Find where the given text appears and provide that cell's center as [X, Y] coordinate. 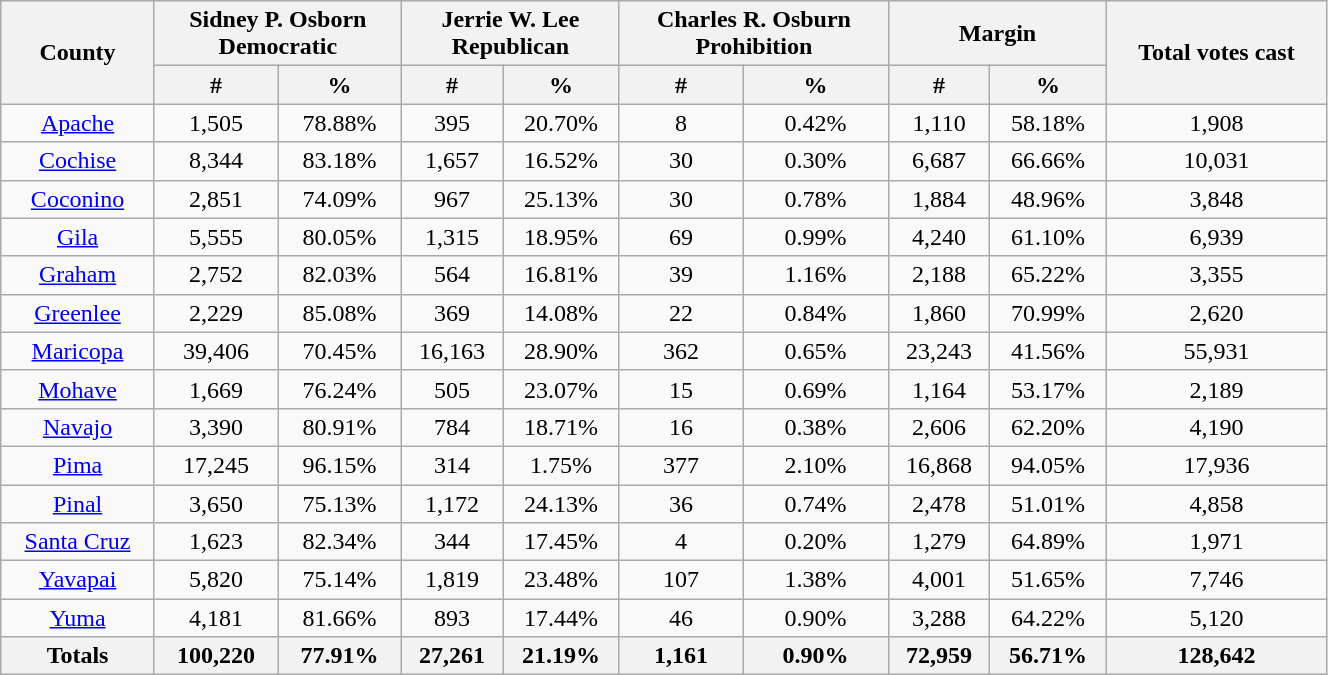
Greenlee [78, 313]
5,555 [216, 237]
1,505 [216, 123]
82.03% [340, 275]
75.13% [340, 503]
0.20% [816, 542]
94.05% [1048, 465]
96.15% [340, 465]
82.34% [340, 542]
344 [452, 542]
1.75% [560, 465]
Pinal [78, 503]
76.24% [340, 389]
395 [452, 123]
377 [680, 465]
Yavapai [78, 580]
Sidney P. OsbornDemocratic [278, 34]
41.56% [1048, 351]
0.74% [816, 503]
100,220 [216, 656]
2,478 [940, 503]
24.13% [560, 503]
1,315 [452, 237]
16,868 [940, 465]
8,344 [216, 161]
Mohave [78, 389]
Margin [998, 34]
1,657 [452, 161]
70.45% [340, 351]
51.65% [1048, 580]
Cochise [78, 161]
58.18% [1048, 123]
505 [452, 389]
16 [680, 427]
39,406 [216, 351]
564 [452, 275]
1,908 [1217, 123]
39 [680, 275]
1.38% [816, 580]
4,240 [940, 237]
46 [680, 618]
4 [680, 542]
County [78, 52]
2,188 [940, 275]
70.99% [1048, 313]
3,355 [1217, 275]
51.01% [1048, 503]
66.66% [1048, 161]
6,687 [940, 161]
48.96% [1048, 199]
23,243 [940, 351]
78.88% [340, 123]
18.95% [560, 237]
61.10% [1048, 237]
5,120 [1217, 618]
128,642 [1217, 656]
64.89% [1048, 542]
14.08% [560, 313]
0.30% [816, 161]
Santa Cruz [78, 542]
Totals [78, 656]
967 [452, 199]
81.66% [340, 618]
1,279 [940, 542]
1,164 [940, 389]
107 [680, 580]
17,245 [216, 465]
4,858 [1217, 503]
36 [680, 503]
893 [452, 618]
2.10% [816, 465]
22 [680, 313]
23.07% [560, 389]
1,161 [680, 656]
Charles R. OsburnProhibition [754, 34]
28.90% [560, 351]
1,860 [940, 313]
53.17% [1048, 389]
1,172 [452, 503]
8 [680, 123]
Gila [78, 237]
Coconino [78, 199]
0.99% [816, 237]
69 [680, 237]
314 [452, 465]
4,181 [216, 618]
10,031 [1217, 161]
784 [452, 427]
85.08% [340, 313]
2,620 [1217, 313]
16.52% [560, 161]
2,851 [216, 199]
7,746 [1217, 580]
27,261 [452, 656]
0.78% [816, 199]
3,288 [940, 618]
Jerrie W. LeeRepublican [510, 34]
65.22% [1048, 275]
64.22% [1048, 618]
2,752 [216, 275]
3,650 [216, 503]
6,939 [1217, 237]
74.09% [340, 199]
16,163 [452, 351]
2,229 [216, 313]
1,819 [452, 580]
17.44% [560, 618]
362 [680, 351]
55,931 [1217, 351]
Yuma [78, 618]
0.42% [816, 123]
4,190 [1217, 427]
3,848 [1217, 199]
Pima [78, 465]
25.13% [560, 199]
80.05% [340, 237]
23.48% [560, 580]
77.91% [340, 656]
56.71% [1048, 656]
Maricopa [78, 351]
21.19% [560, 656]
75.14% [340, 580]
17.45% [560, 542]
Navajo [78, 427]
83.18% [340, 161]
Apache [78, 123]
5,820 [216, 580]
1,110 [940, 123]
1,884 [940, 199]
4,001 [940, 580]
20.70% [560, 123]
Graham [78, 275]
1.16% [816, 275]
15 [680, 389]
0.69% [816, 389]
2,606 [940, 427]
72,959 [940, 656]
2,189 [1217, 389]
369 [452, 313]
0.65% [816, 351]
1,971 [1217, 542]
1,669 [216, 389]
3,390 [216, 427]
62.20% [1048, 427]
17,936 [1217, 465]
16.81% [560, 275]
0.84% [816, 313]
1,623 [216, 542]
18.71% [560, 427]
80.91% [340, 427]
0.38% [816, 427]
Total votes cast [1217, 52]
